From the cell containing the given text, extract its center point as (X, Y) coordinate. 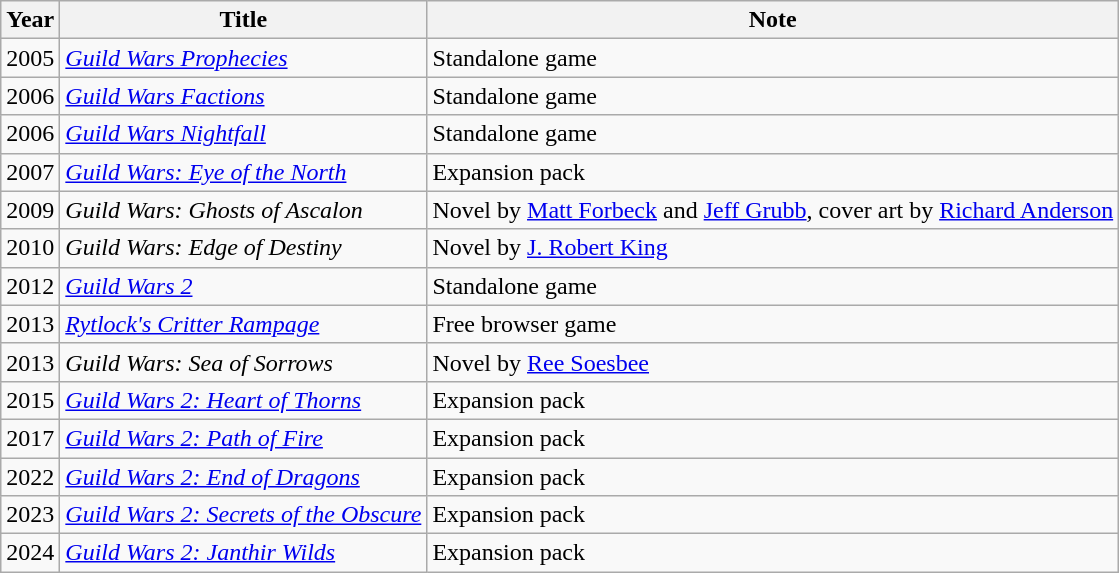
Guild Wars Prophecies (244, 58)
Guild Wars 2 (244, 286)
Guild Wars 2: Janthir Wilds (244, 553)
Guild Wars Nightfall (244, 134)
2022 (30, 477)
Guild Wars 2: Path of Fire (244, 438)
Novel by J. Robert King (773, 248)
Guild Wars: Ghosts of Ascalon (244, 210)
Guild Wars: Sea of Sorrows (244, 362)
2012 (30, 286)
Title (244, 20)
2007 (30, 172)
Year (30, 20)
2023 (30, 515)
Novel by Matt Forbeck and Jeff Grubb, cover art by Richard Anderson (773, 210)
Note (773, 20)
Guild Wars Factions (244, 96)
2005 (30, 58)
2024 (30, 553)
2017 (30, 438)
Guild Wars 2: End of Dragons (244, 477)
2010 (30, 248)
Guild Wars: Eye of the North (244, 172)
Guild Wars 2: Heart of Thorns (244, 400)
2015 (30, 400)
Novel by Ree Soesbee (773, 362)
Rytlock's Critter Rampage (244, 324)
Free browser game (773, 324)
2009 (30, 210)
Guild Wars: Edge of Destiny (244, 248)
Guild Wars 2: Secrets of the Obscure (244, 515)
